Pinpoint the cell where the given text exists, returning its (X, Y) midpoint coordinate. 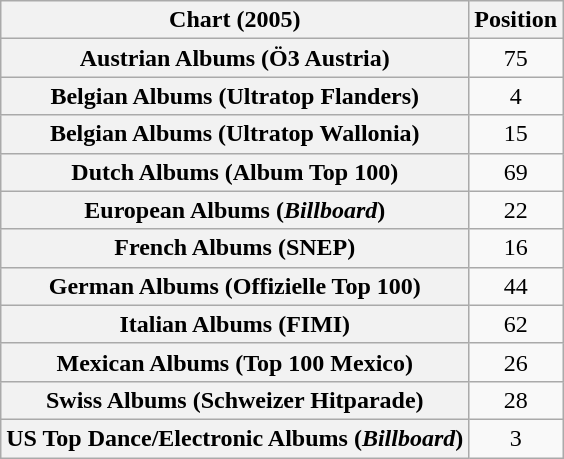
European Albums (Billboard) (235, 210)
15 (516, 134)
Chart (2005) (235, 20)
4 (516, 96)
Dutch Albums (Album Top 100) (235, 172)
French Albums (SNEP) (235, 248)
Position (516, 20)
Belgian Albums (Ultratop Flanders) (235, 96)
German Albums (Offizielle Top 100) (235, 286)
28 (516, 400)
Italian Albums (FIMI) (235, 324)
Austrian Albums (Ö3 Austria) (235, 58)
62 (516, 324)
75 (516, 58)
26 (516, 362)
69 (516, 172)
US Top Dance/Electronic Albums (Billboard) (235, 438)
Belgian Albums (Ultratop Wallonia) (235, 134)
22 (516, 210)
16 (516, 248)
Mexican Albums (Top 100 Mexico) (235, 362)
3 (516, 438)
Swiss Albums (Schweizer Hitparade) (235, 400)
44 (516, 286)
